Return [x, y] of the center of cell containing provided text 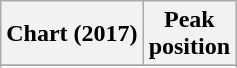
Chart (2017) [72, 34]
Peak position [189, 34]
